Return (x, y) of the center of cell containing provided text 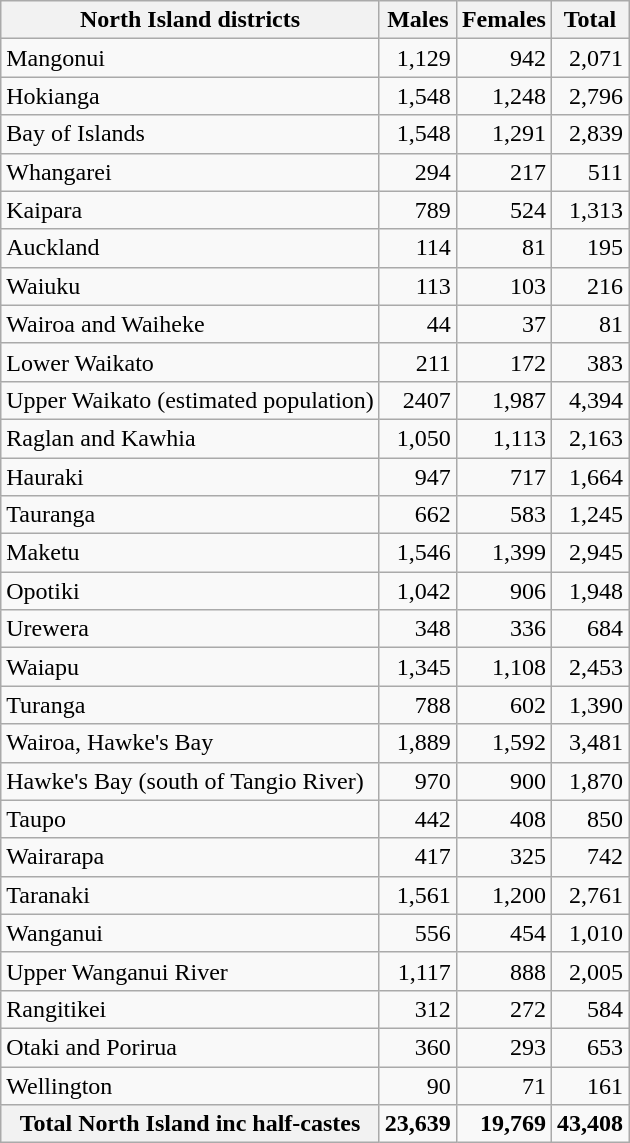
2,945 (590, 553)
Males (418, 20)
900 (504, 781)
1,561 (418, 895)
Hauraki (190, 477)
360 (418, 1047)
216 (590, 286)
1,010 (590, 933)
1,248 (504, 96)
Wanganui (190, 933)
Total North Island inc half-castes (190, 1124)
211 (418, 362)
37 (504, 324)
717 (504, 477)
272 (504, 1009)
1,313 (590, 210)
19,769 (504, 1124)
942 (504, 58)
294 (418, 172)
Mangonui (190, 58)
Whangarei (190, 172)
888 (504, 971)
Taranaki (190, 895)
217 (504, 172)
442 (418, 819)
Urewera (190, 629)
417 (418, 857)
Maketu (190, 553)
Taupo (190, 819)
1,592 (504, 743)
2,796 (590, 96)
Hokianga (190, 96)
North Island districts (190, 20)
336 (504, 629)
293 (504, 1047)
2,453 (590, 667)
742 (590, 857)
Upper Waikato (estimated population) (190, 400)
524 (504, 210)
1,399 (504, 553)
1,390 (590, 705)
Lower Waikato (190, 362)
788 (418, 705)
1,108 (504, 667)
1,042 (418, 591)
23,639 (418, 1124)
161 (590, 1085)
172 (504, 362)
312 (418, 1009)
653 (590, 1047)
684 (590, 629)
1,245 (590, 515)
71 (504, 1085)
Waiuku (190, 286)
Opotiki (190, 591)
Wairoa and Waiheke (190, 324)
Otaki and Porirua (190, 1047)
Wairoa, Hawke's Bay (190, 743)
662 (418, 515)
Turanga (190, 705)
3,481 (590, 743)
1,345 (418, 667)
789 (418, 210)
195 (590, 248)
1,546 (418, 553)
113 (418, 286)
4,394 (590, 400)
Waiapu (190, 667)
1,200 (504, 895)
2,839 (590, 134)
2,071 (590, 58)
970 (418, 781)
Kaipara (190, 210)
114 (418, 248)
1,129 (418, 58)
2407 (418, 400)
2,761 (590, 895)
511 (590, 172)
Rangitikei (190, 1009)
Tauranga (190, 515)
Total (590, 20)
1,291 (504, 134)
454 (504, 933)
906 (504, 591)
Bay of Islands (190, 134)
583 (504, 515)
Wairarapa (190, 857)
44 (418, 324)
43,408 (590, 1124)
2,163 (590, 438)
103 (504, 286)
Auckland (190, 248)
1,987 (504, 400)
1,117 (418, 971)
850 (590, 819)
Females (504, 20)
556 (418, 933)
Hawke's Bay (south of Tangio River) (190, 781)
408 (504, 819)
1,050 (418, 438)
90 (418, 1085)
383 (590, 362)
2,005 (590, 971)
584 (590, 1009)
1,889 (418, 743)
947 (418, 477)
Raglan and Kawhia (190, 438)
1,113 (504, 438)
325 (504, 857)
602 (504, 705)
1,664 (590, 477)
1,948 (590, 591)
348 (418, 629)
Upper Wanganui River (190, 971)
1,870 (590, 781)
Wellington (190, 1085)
